Extract the [x, y] coordinate from the center of the cell holding the provided text.  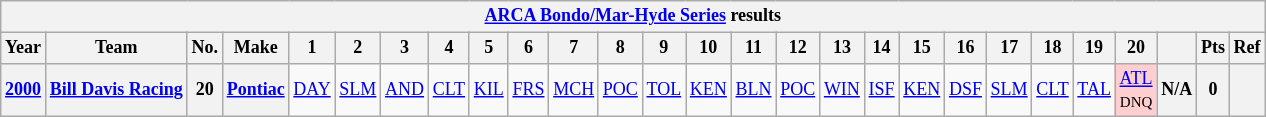
DAY [312, 90]
Pontiac [256, 90]
Make [256, 48]
14 [882, 48]
AND [405, 90]
DSF [966, 90]
17 [1009, 48]
Pts [1214, 48]
3 [405, 48]
ISF [882, 90]
Team [116, 48]
16 [966, 48]
MCH [574, 90]
2000 [24, 90]
TOL [664, 90]
11 [754, 48]
10 [709, 48]
FRS [528, 90]
1 [312, 48]
5 [488, 48]
4 [448, 48]
TAL [1094, 90]
15 [922, 48]
2 [358, 48]
19 [1094, 48]
ARCA Bondo/Mar-Hyde Series results [633, 16]
9 [664, 48]
WIN [842, 90]
N/A [1177, 90]
Year [24, 48]
KIL [488, 90]
BLN [754, 90]
Ref [1247, 48]
8 [620, 48]
Bill Davis Racing [116, 90]
0 [1214, 90]
13 [842, 48]
6 [528, 48]
18 [1052, 48]
12 [798, 48]
ATLDNQ [1136, 90]
7 [574, 48]
No. [204, 48]
